Identify which cell holds the provided text, then report its [X, Y] central coordinate. 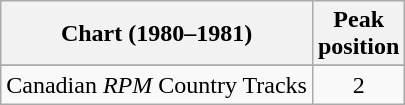
Canadian RPM Country Tracks [157, 85]
Peakposition [358, 34]
2 [358, 85]
Chart (1980–1981) [157, 34]
